Output the (x, y) coordinate of the center of the cell containing the given text.  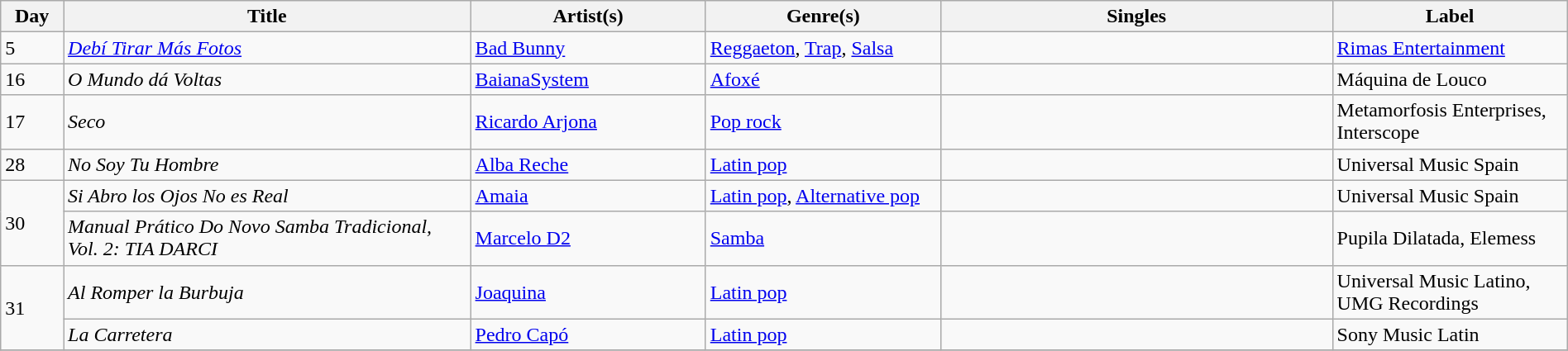
30 (32, 223)
Amaia (588, 196)
Universal Music Latino, UMG Recordings (1450, 292)
Sony Music Latin (1450, 334)
Al Romper la Burbuja (268, 292)
Alba Reche (588, 164)
La Carretera (268, 334)
BaianaSystem (588, 79)
Singles (1136, 17)
Debí Tirar Más Fotos (268, 48)
Title (268, 17)
Artist(s) (588, 17)
Reggaeton, Trap, Salsa (823, 48)
Pedro Capó (588, 334)
Pupila Dilatada, Elemess (1450, 238)
Metamorfosis Enterprises, Interscope (1450, 122)
Máquina de Louco (1450, 79)
Samba (823, 238)
Afoxé (823, 79)
Seco (268, 122)
Manual Prático Do Novo Samba Tradicional, Vol. 2: TIA DARCI (268, 238)
Rimas Entertainment (1450, 48)
Marcelo D2 (588, 238)
O Mundo dá Voltas (268, 79)
Day (32, 17)
Label (1450, 17)
5 (32, 48)
Latin pop, Alternative pop (823, 196)
16 (32, 79)
28 (32, 164)
Bad Bunny (588, 48)
Genre(s) (823, 17)
Pop rock (823, 122)
31 (32, 307)
Ricardo Arjona (588, 122)
17 (32, 122)
Joaquina (588, 292)
No Soy Tu Hombre (268, 164)
Si Abro los Ojos No es Real (268, 196)
